From the cell containing the given text, extract its center point as (X, Y) coordinate. 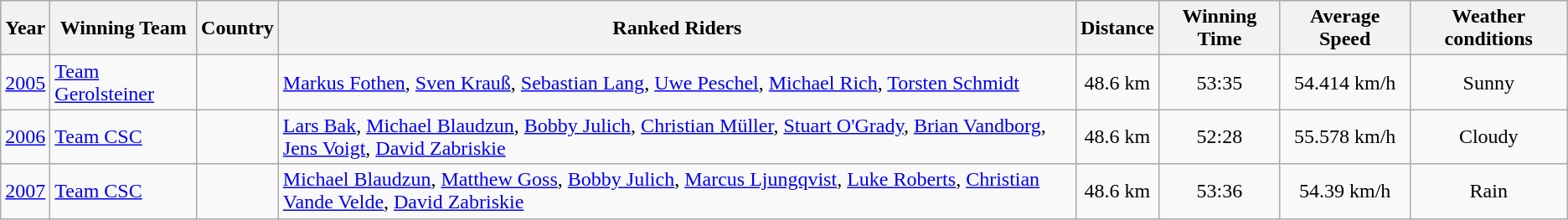
Michael Blaudzun, Matthew Goss, Bobby Julich, Marcus Ljungqvist, Luke Roberts, Christian Vande Velde, David Zabriskie (677, 191)
Ranked Riders (677, 28)
52:28 (1220, 137)
Winning Team (124, 28)
2006 (25, 137)
2007 (25, 191)
Distance (1117, 28)
54.39 km/h (1345, 191)
54.414 km/h (1345, 82)
Lars Bak, Michael Blaudzun, Bobby Julich, Christian Müller, Stuart O'Grady, Brian Vandborg, Jens Voigt, David Zabriskie (677, 137)
Cloudy (1488, 137)
2005 (25, 82)
Team Gerolsteiner (124, 82)
Winning Time (1220, 28)
Year (25, 28)
55.578 km/h (1345, 137)
53:36 (1220, 191)
Sunny (1488, 82)
53:35 (1220, 82)
Rain (1488, 191)
Average Speed (1345, 28)
Markus Fothen, Sven Krauß, Sebastian Lang, Uwe Peschel, Michael Rich, Torsten Schmidt (677, 82)
Country (238, 28)
Weather conditions (1488, 28)
